For the text-containing cell, return its midpoint in (X, Y) coordinate format. 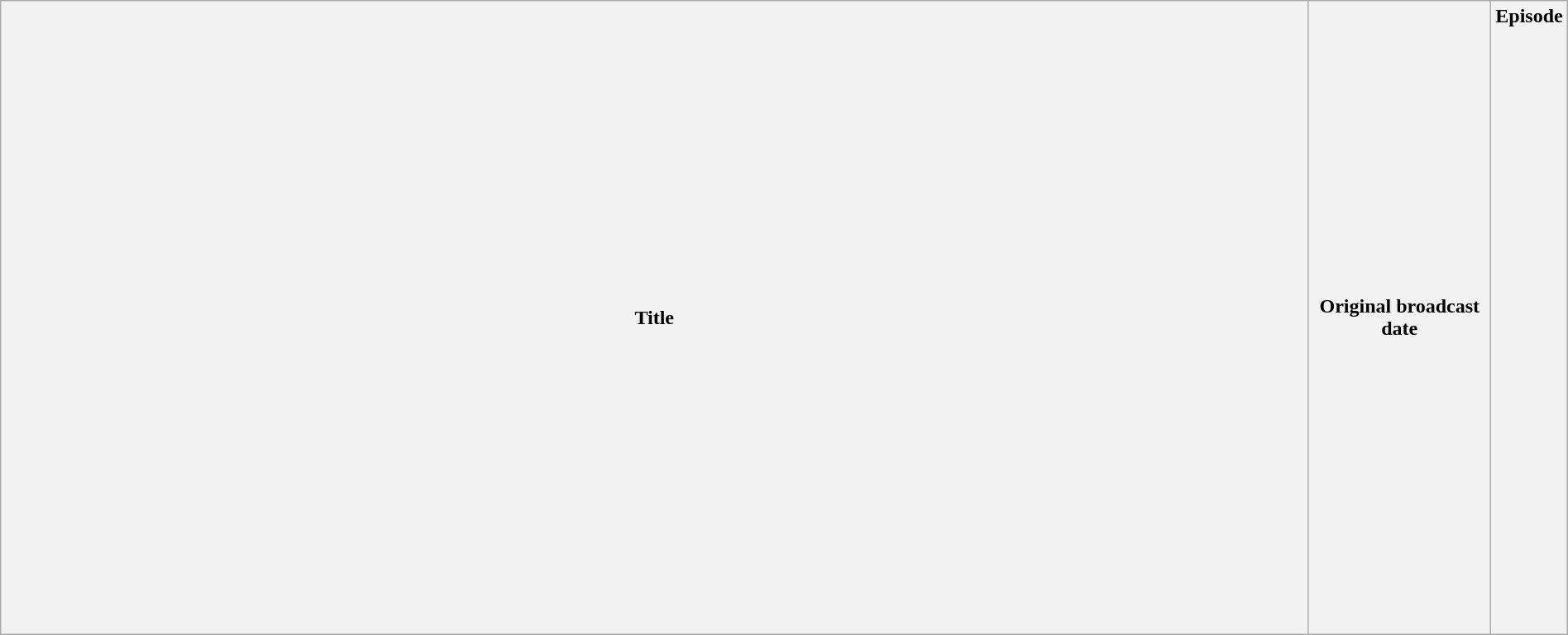
Title (655, 317)
Episode (1529, 317)
Original broadcast date (1399, 317)
